From the cell containing the given text, extract its center point as (x, y) coordinate. 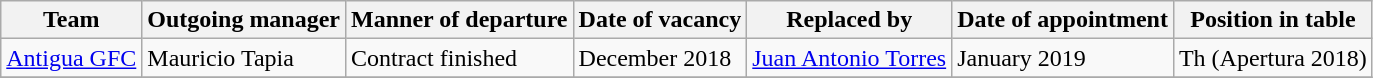
Position in table (1272, 20)
Date of vacancy (660, 20)
Mauricio Tapia (244, 58)
Antigua GFC (72, 58)
Contract finished (460, 58)
January 2019 (1063, 58)
Date of appointment (1063, 20)
December 2018 (660, 58)
Th (Apertura 2018) (1272, 58)
Team (72, 20)
Juan Antonio Torres (850, 58)
Manner of departure (460, 20)
Outgoing manager (244, 20)
Replaced by (850, 20)
